Scan for the cell matching the given text and deliver its [X, Y] coordinate at center. 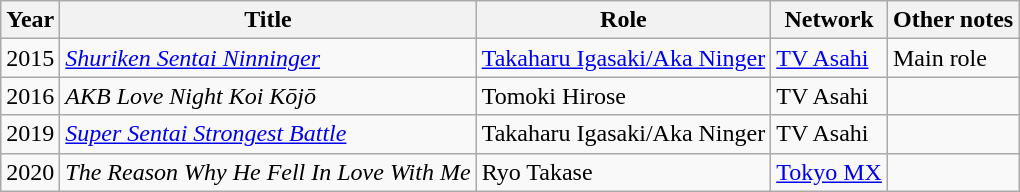
2020 [30, 172]
AKB Love Night Koi Kōjō [268, 96]
Shuriken Sentai Ninninger [268, 58]
Role [624, 20]
Main role [952, 58]
Tokyo MX [830, 172]
2015 [30, 58]
Ryo Takase [624, 172]
2016 [30, 96]
Other notes [952, 20]
Super Sentai Strongest Battle [268, 134]
Tomoki Hirose [624, 96]
Network [830, 20]
Title [268, 20]
2019 [30, 134]
Year [30, 20]
The Reason Why He Fell In Love With Me [268, 172]
